Capture the cell that displays the provided text and extract its [X, Y] central coordinate. 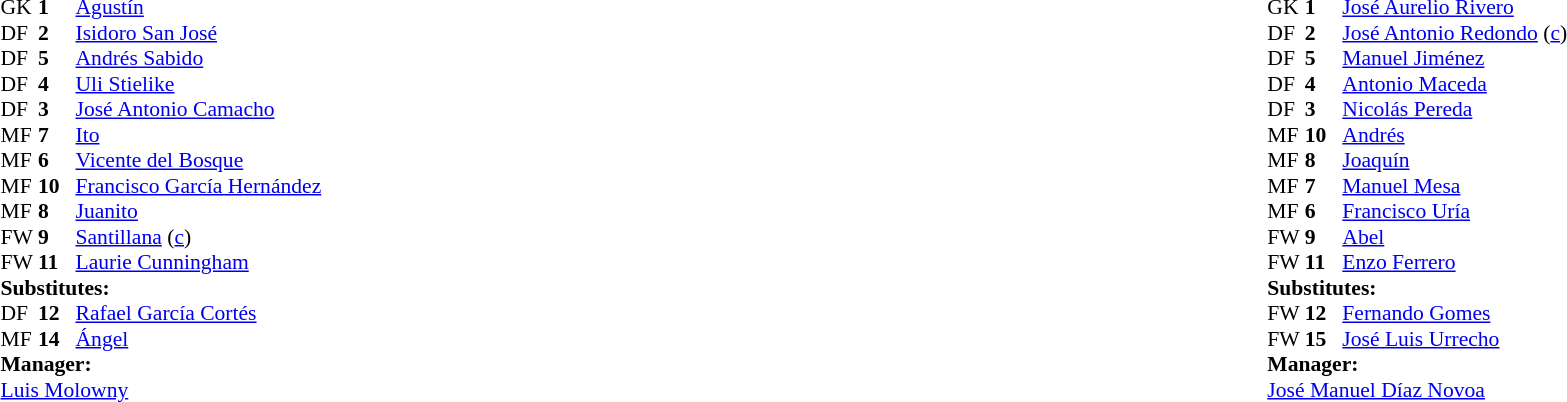
José Antonio Camacho [199, 109]
Manuel Mesa [1454, 186]
Abel [1454, 237]
Nicolás Pereda [1454, 109]
José Antonio Redondo (c) [1454, 33]
15 [1324, 339]
Juanito [199, 211]
Vicente del Bosque [199, 161]
Santillana (c) [199, 237]
Joaquín [1454, 161]
Fernando Gomes [1454, 313]
Isidoro San José [199, 33]
Francisco García Hernández [199, 186]
Uli Stielike [199, 84]
Enzo Ferrero [1454, 263]
Laurie Cunningham [199, 263]
José Luis Urrecho [1454, 339]
Manuel Jiménez [1454, 59]
Andrés [1454, 135]
Antonio Maceda [1454, 84]
Francisco Uría [1454, 211]
Andrés Sabido [199, 59]
Ito [199, 135]
Rafael García Cortés [199, 313]
14 [57, 339]
Ángel [199, 339]
